Determine the [x, y] coordinate at the center of the cell enclosing the given text.  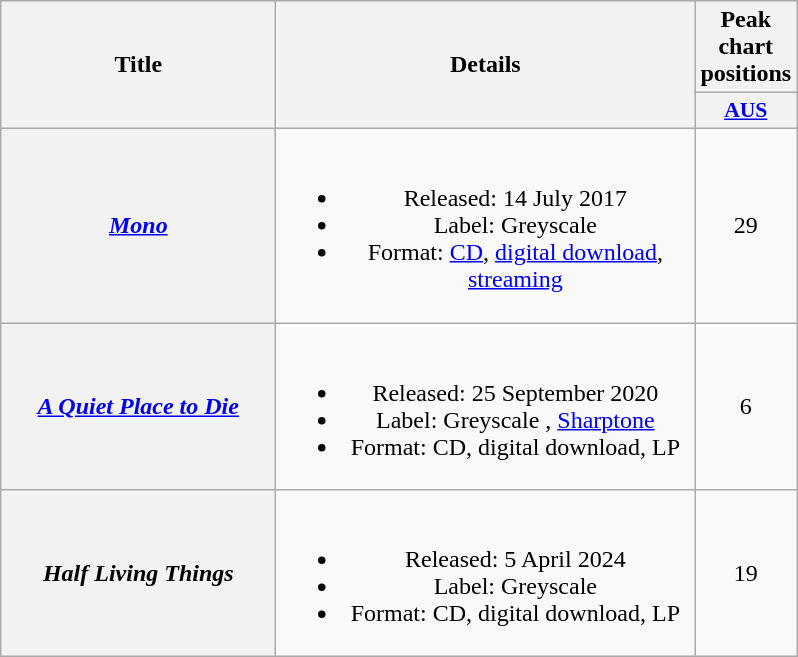
A Quiet Place to Die [138, 406]
Title [138, 65]
29 [746, 225]
Released: 14 July 2017Label: Greyscale Format: CD, digital download, streaming [486, 225]
Released: 25 September 2020Label: Greyscale , SharptoneFormat: CD, digital download, LP [486, 406]
Released: 5 April 2024Label: Greyscale Format: CD, digital download, LP [486, 574]
19 [746, 574]
6 [746, 406]
Half Living Things [138, 574]
Mono [138, 225]
Peak chart positions [746, 47]
AUS [746, 111]
Details [486, 65]
